Determine the [X, Y] coordinate at the center of the cell enclosing the given text.  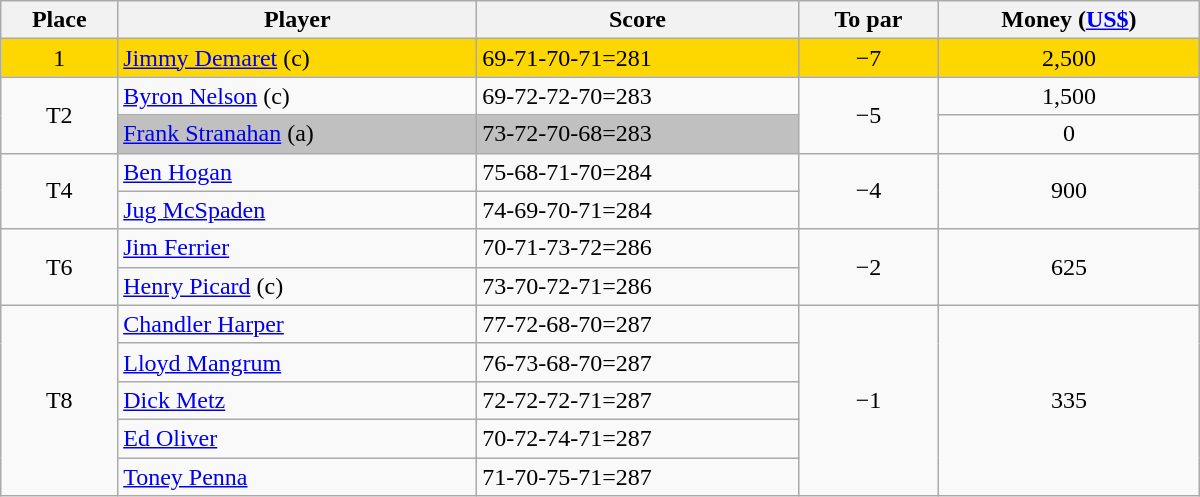
−1 [868, 400]
Toney Penna [298, 477]
Place [60, 20]
Dick Metz [298, 400]
1 [60, 58]
Ed Oliver [298, 438]
0 [1070, 134]
Chandler Harper [298, 324]
T2 [60, 115]
−7 [868, 58]
75-68-71-70=284 [638, 172]
335 [1070, 400]
625 [1070, 267]
72-72-72-71=287 [638, 400]
Jug McSpaden [298, 210]
T4 [60, 191]
73-72-70-68=283 [638, 134]
Jimmy Demaret (c) [298, 58]
T6 [60, 267]
Ben Hogan [298, 172]
Money (US$) [1070, 20]
76-73-68-70=287 [638, 362]
2,500 [1070, 58]
77-72-68-70=287 [638, 324]
Score [638, 20]
Byron Nelson (c) [298, 96]
Lloyd Mangrum [298, 362]
70-72-74-71=287 [638, 438]
71-70-75-71=287 [638, 477]
Player [298, 20]
Frank Stranahan (a) [298, 134]
69-71-70-71=281 [638, 58]
900 [1070, 191]
73-70-72-71=286 [638, 286]
To par [868, 20]
69-72-72-70=283 [638, 96]
−5 [868, 115]
74-69-70-71=284 [638, 210]
−2 [868, 267]
T8 [60, 400]
Henry Picard (c) [298, 286]
70-71-73-72=286 [638, 248]
1,500 [1070, 96]
−4 [868, 191]
Jim Ferrier [298, 248]
